Identify which cell holds the provided text, then report its [X, Y] central coordinate. 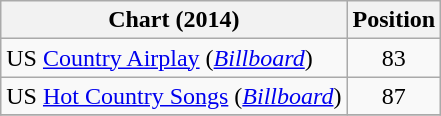
Position [394, 20]
US Hot Country Songs (Billboard) [174, 96]
Chart (2014) [174, 20]
83 [394, 58]
87 [394, 96]
US Country Airplay (Billboard) [174, 58]
